Return the (x, y) coordinate for the center point of the cell that contains the specified text.  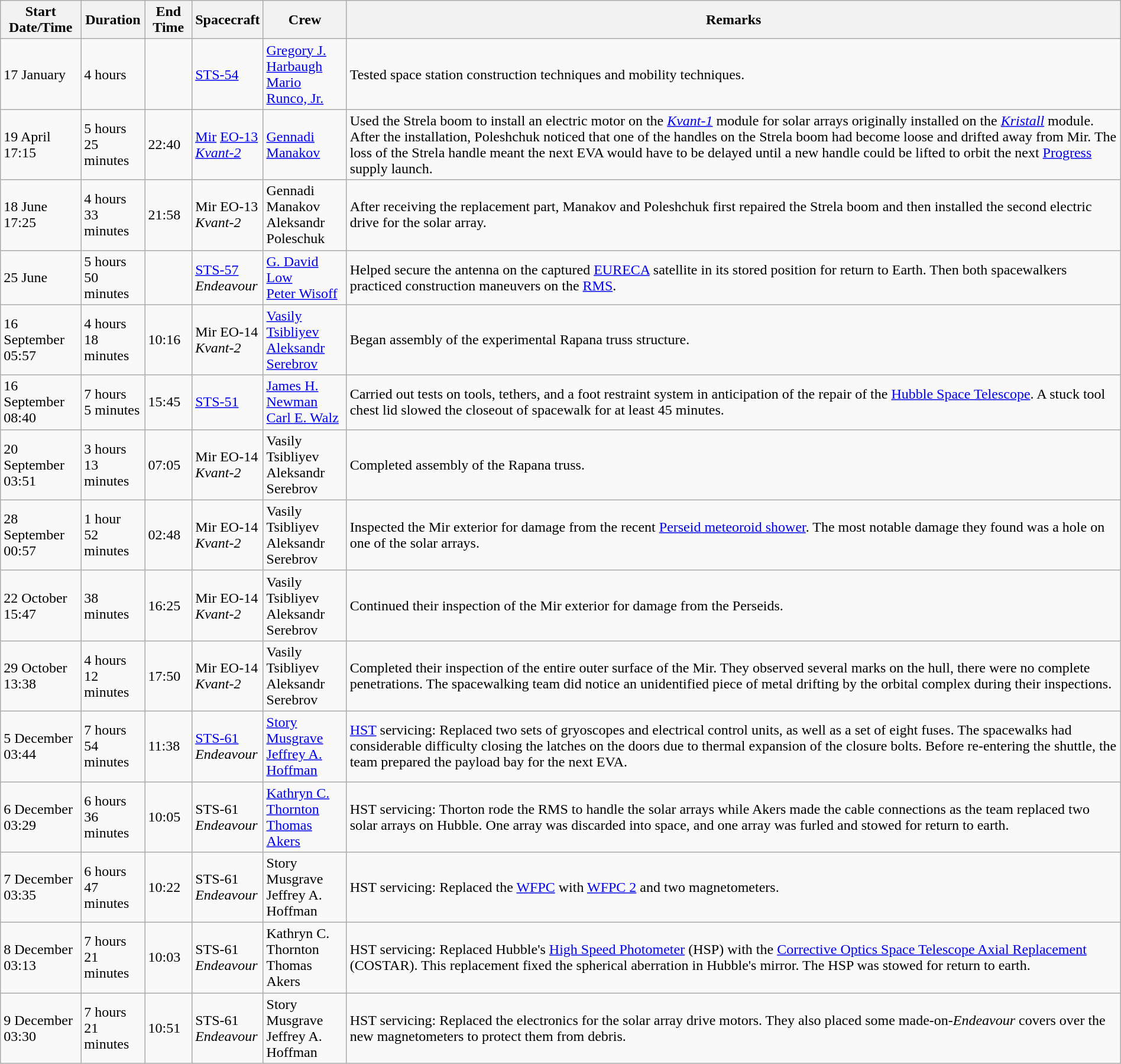
21:58 (169, 215)
19 April17:15 (41, 144)
Crew (305, 20)
HST servicing: Replaced the WFPC with WFPC 2 and two magnetometers. (733, 887)
10:16 (169, 339)
3 hours13 minutes (113, 465)
7 hours5 minutes (113, 402)
Remarks (733, 20)
22 October15:47 (41, 606)
10:22 (169, 887)
Gregory J. HarbaughMario Runco, Jr. (305, 75)
7 hours54 minutes (113, 746)
6 hours36 minutes (113, 817)
22:40 (169, 144)
Gennadi ManakovAleksandr Poleschuk (305, 215)
Gennadi Manakov (305, 144)
16 September08:40 (41, 402)
16:25 (169, 606)
Start Date/Time (41, 20)
G. David LowPeter Wisoff (305, 277)
29 October13:38 (41, 675)
4 hours18 minutes (113, 339)
6 December03:29 (41, 817)
28 September00:57 (41, 535)
End Time (169, 20)
4 hours33 minutes (113, 215)
1 hour52 minutes (113, 535)
10:05 (169, 817)
20 September03:51 (41, 465)
Began assembly of the experimental Rapana truss structure. (733, 339)
02:48 (169, 535)
STS-54 (228, 75)
Duration (113, 20)
18 June17:25 (41, 215)
9 December03:30 (41, 1028)
6 hours47 minutes (113, 887)
38 minutes (113, 606)
STS-51 (228, 402)
STS-57Endeavour (228, 277)
5 hours50 minutes (113, 277)
25 June (41, 277)
5 December03:44 (41, 746)
Spacecraft (228, 20)
11:38 (169, 746)
James H. NewmanCarl E. Walz (305, 402)
10:51 (169, 1028)
4 hours12 minutes (113, 675)
16 September05:57 (41, 339)
7 December03:35 (41, 887)
Tested space station construction techniques and mobility techniques. (733, 75)
4 hours (113, 75)
Continued their inspection of the Mir exterior for damage from the Perseids. (733, 606)
17 January (41, 75)
Completed assembly of the Rapana truss. (733, 465)
5 hours25 minutes (113, 144)
07:05 (169, 465)
8 December03:13 (41, 958)
17:50 (169, 675)
15:45 (169, 402)
10:03 (169, 958)
